Return the [x, y] coordinate for the center point of the cell that contains the specified text.  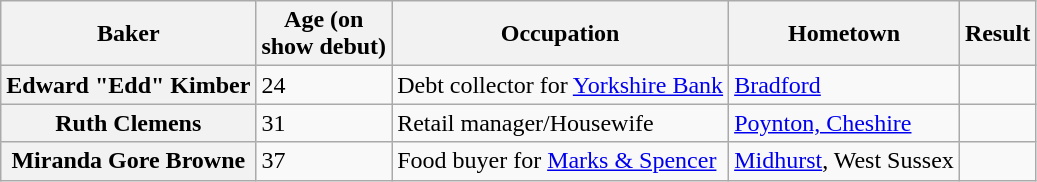
Ruth Clemens [128, 123]
Midhurst, West Sussex [844, 161]
Retail manager/Housewife [560, 123]
31 [324, 123]
Bradford [844, 85]
Food buyer for Marks & Spencer [560, 161]
Poynton, Cheshire [844, 123]
Result [997, 34]
Debt collector for Yorkshire Bank [560, 85]
Miranda Gore Browne [128, 161]
24 [324, 85]
Occupation [560, 34]
Baker [128, 34]
Hometown [844, 34]
Edward "Edd" Kimber [128, 85]
Age (onshow debut) [324, 34]
37 [324, 161]
